From the cell containing the given text, extract its center point as (X, Y) coordinate. 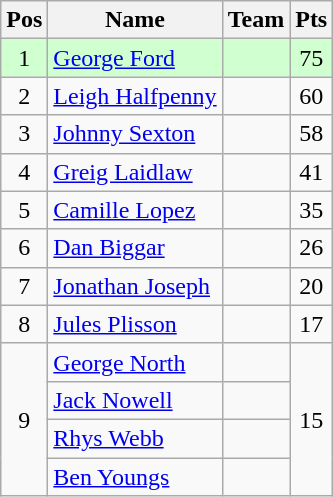
Rhys Webb (135, 438)
Johnny Sexton (135, 134)
15 (312, 419)
75 (312, 58)
9 (24, 419)
Dan Biggar (135, 248)
Leigh Halfpenny (135, 96)
8 (24, 324)
60 (312, 96)
Greig Laidlaw (135, 172)
41 (312, 172)
George North (135, 362)
7 (24, 286)
Jules Plisson (135, 324)
Ben Youngs (135, 477)
Camille Lopez (135, 210)
Pts (312, 20)
1 (24, 58)
Jonathan Joseph (135, 286)
George Ford (135, 58)
Jack Nowell (135, 400)
6 (24, 248)
35 (312, 210)
Team (256, 20)
3 (24, 134)
4 (24, 172)
Pos (24, 20)
Name (135, 20)
58 (312, 134)
26 (312, 248)
2 (24, 96)
17 (312, 324)
5 (24, 210)
20 (312, 286)
